From the cell containing the given text, extract its center point as (X, Y) coordinate. 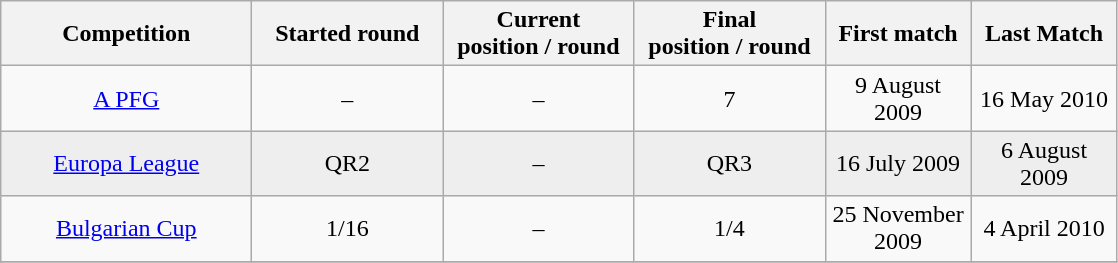
9 August 2009 (898, 98)
25 November 2009 (898, 228)
1/4 (730, 228)
16 July 2009 (898, 164)
4 April 2010 (1044, 228)
7 (730, 98)
Started round (348, 34)
Europa League (126, 164)
A PFG (126, 98)
Finalposition / round (730, 34)
Last Match (1044, 34)
Bulgarian Cup (126, 228)
QR3 (730, 164)
1/16 (348, 228)
6 August 2009 (1044, 164)
Currentposition / round (538, 34)
QR2 (348, 164)
First match (898, 34)
Competition (126, 34)
16 May 2010 (1044, 98)
